From the cell containing the given text, extract its center point as (X, Y) coordinate. 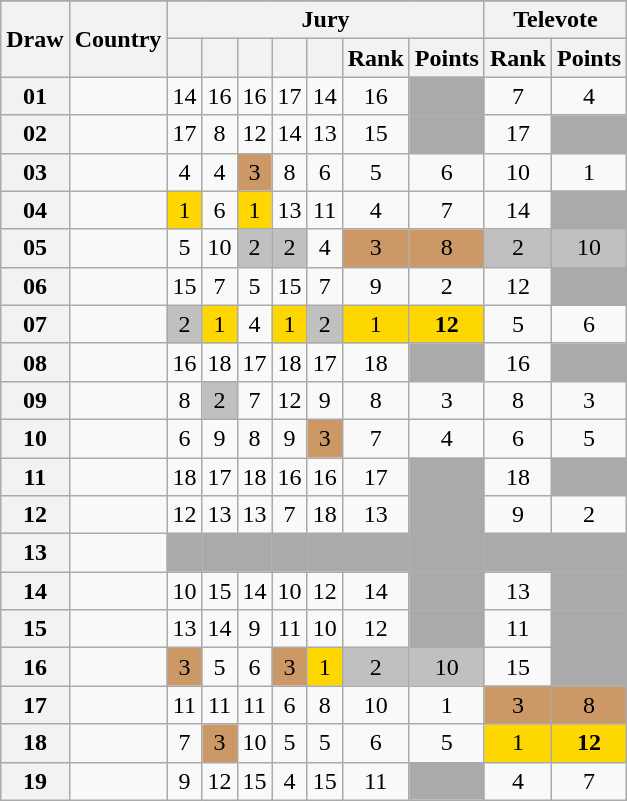
04 (35, 210)
Draw (35, 39)
06 (35, 286)
07 (35, 324)
Televote (555, 20)
Jury (326, 20)
Country (118, 39)
03 (35, 172)
05 (35, 248)
01 (35, 96)
08 (35, 362)
02 (35, 134)
19 (35, 781)
09 (35, 400)
